Search for the cell housing the specified text and yield its (x, y) center coordinate. 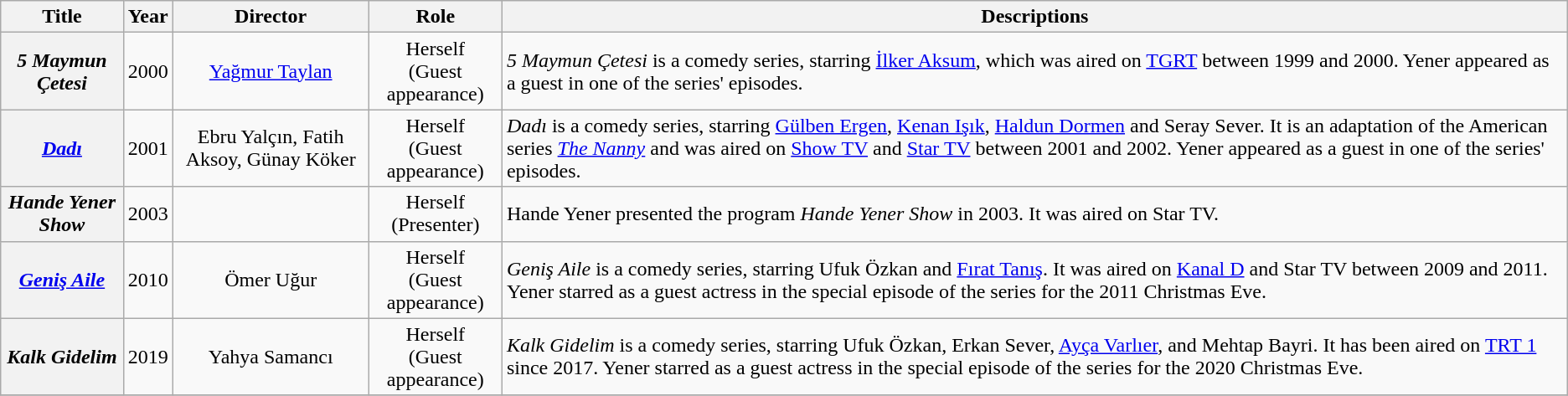
2000 (147, 71)
Kalk Gidelim (62, 357)
2010 (147, 280)
Yahya Samancı (271, 357)
Ömer Uğur (271, 280)
Title (62, 17)
Dadı (62, 148)
Role (436, 17)
Hande Yener presented the program Hande Yener Show in 2003. It was aired on Star TV. (1034, 214)
2001 (147, 148)
Ebru Yalçın, Fatih Aksoy, Günay Köker (271, 148)
Director (271, 17)
Herself (Presenter) (436, 214)
2003 (147, 214)
Geniş Aile (62, 280)
2019 (147, 357)
Hande Yener Show (62, 214)
Year (147, 17)
Yağmur Taylan (271, 71)
Descriptions (1034, 17)
5 Maymun Çetesi (62, 71)
